Detect which cell encompasses the target text, then output its (x, y) center coordinate. 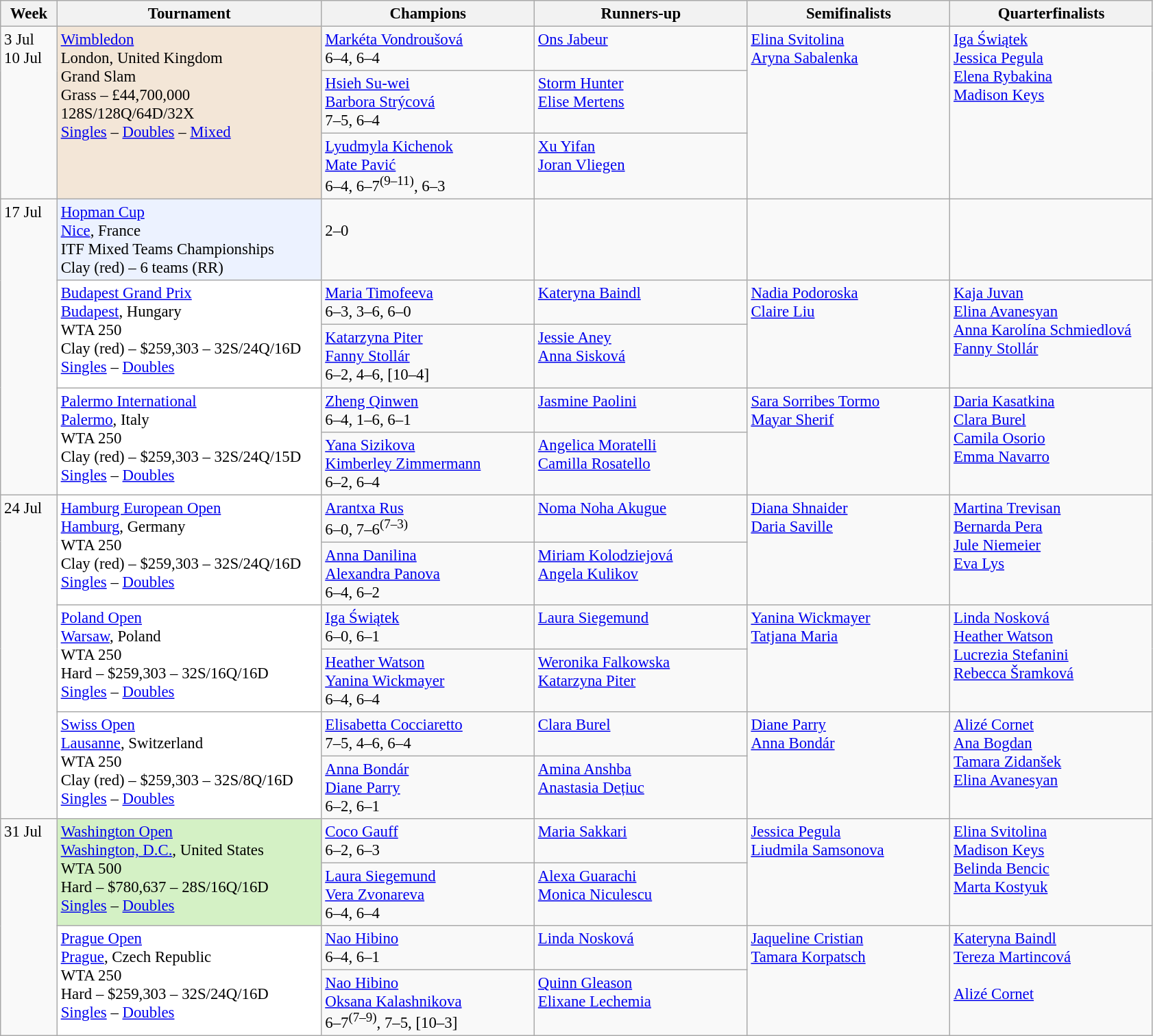
Maria Timofeeva 6–3, 3–6, 6–0 (428, 303)
Daria Kasatkina Clara Burel Camila Osorio Emma Navarro (1052, 441)
Sara Sorribes Tormo Mayar Sherif (849, 441)
Yana Sizikova Kimberley Zimmermann 6–2, 6–4 (428, 463)
Hopman CupNice, FranceITF Mixed Teams ChampionshipsClay (red) – 6 teams (RR) (189, 240)
Swiss OpenLausanne, SwitzerlandWTA 250Clay (red) – $259,303 – 32S/8Q/16DSingles – Doubles (189, 765)
Lyudmyla Kichenok Mate Pavić 6–4, 6–7(9–11), 6–3 (428, 166)
WimbledonLondon, United KingdomGrand SlamGrass – £44,700,000128S/128Q/64D/32XSingles – Doubles – Mixed (189, 113)
Nao Hibino Oksana Kalashnikova 6–7(7–9), 7–5, [10–3] (428, 1003)
Diana Shnaider Daria Saville (849, 550)
Angelica Moratelli Camilla Rosatello (642, 463)
Maria Sakkari (642, 841)
Quarterfinalists (1052, 14)
Katarzyna Piter Fanny Stollár 6–2, 4–6, [10–4] (428, 356)
Runners-up (642, 14)
Hsieh Su-wei Barbora Strýcová7–5, 6–4 (428, 102)
Kateryna Baindl (642, 303)
3 Jul 10 Jul (29, 113)
Linda Nosková (642, 948)
Elisabetta Cocciaretto 7–5, 4–6, 6–4 (428, 735)
Week (29, 14)
Jaqueline Cristian Tamara Korpatsch (849, 981)
2–0 (428, 240)
Amina Anshba Anastasia Dețiuc (642, 787)
Linda Nosková Heather Watson Lucrezia Stefanini Rebecca Šramková (1052, 658)
Martina Trevisan Bernarda Pera Jule Niemeier Eva Lys (1052, 550)
Poland OpenWarsaw, PolandWTA 250Hard – $259,303 – 32S/16Q/16DSingles – Doubles (189, 658)
Alexa Guarachi Monica Niculescu (642, 895)
Yanina Wickmayer Tatjana Maria (849, 658)
Quinn Gleason Elixane Lechemia (642, 1003)
Iga Świątek Jessica Pegula Elena Rybakina Madison Keys (1052, 113)
Miriam Kolodziejová Angela Kulikov (642, 573)
Champions (428, 14)
Noma Noha Akugue (642, 518)
Jasmine Paolini (642, 410)
Palermo InternationalPalermo, ItalyWTA 250Clay (red) – $259,303 – 32S/24Q/15DSingles – Doubles (189, 441)
Clara Burel (642, 735)
24 Jul (29, 656)
Elina Svitolina Aryna Sabalenka (849, 113)
Diane Parry Anna Bondár (849, 765)
Semifinalists (849, 14)
Nao Hibino 6–4, 6–1 (428, 948)
Washington OpenWashington, D.C., United StatesWTA 500Hard – $780,637 – 28S/16Q/16DSingles – Doubles (189, 872)
Anna Bondár Diane Parry 6–2, 6–1 (428, 787)
Storm Hunter Elise Mertens (642, 102)
Laura Siegemund (642, 628)
Jessie Aney Anna Sisková (642, 356)
Jessica Pegula Liudmila Samsonova (849, 872)
Markéta Vondroušová6–4, 6–4 (428, 49)
Iga Świątek 6–0, 6–1 (428, 628)
Alizé Cornet Ana Bogdan Tamara Zidanšek Elina Avanesyan (1052, 765)
Elina Svitolina Madison Keys Belinda Bencic Marta Kostyuk (1052, 872)
Weronika Falkowska Katarzyna Piter (642, 680)
17 Jul (29, 347)
Hamburg European OpenHamburg, GermanyWTA 250Clay (red) – $259,303 – 32S/24Q/16DSingles – Doubles (189, 550)
Ons Jabeur (642, 49)
31 Jul (29, 928)
Prague OpenPrague, Czech RepublicWTA 250Hard – $259,303 – 32S/24Q/16DSingles – Doubles (189, 981)
Kaja Juvan Elina Avanesyan Anna Karolína Schmiedlová Fanny Stollár (1052, 334)
Xu Yifan Joran Vliegen (642, 166)
Zheng Qinwen 6–4, 1–6, 6–1 (428, 410)
Arantxa Rus 6–0, 7–6(7–3) (428, 518)
Budapest Grand PrixBudapest, HungaryWTA 250Clay (red) – $259,303 – 32S/24Q/16DSingles – Doubles (189, 334)
Kateryna Baindl Tereza Martincová Alizé Cornet (1052, 981)
Laura Siegemund Vera Zvonareva 6–4, 6–4 (428, 895)
Tournament (189, 14)
Anna Danilina Alexandra Panova 6–4, 6–2 (428, 573)
Heather Watson Yanina Wickmayer 6–4, 6–4 (428, 680)
Coco Gauff6–2, 6–3 (428, 841)
Nadia Podoroska Claire Liu (849, 334)
